Return (x, y) of the center of cell containing provided text 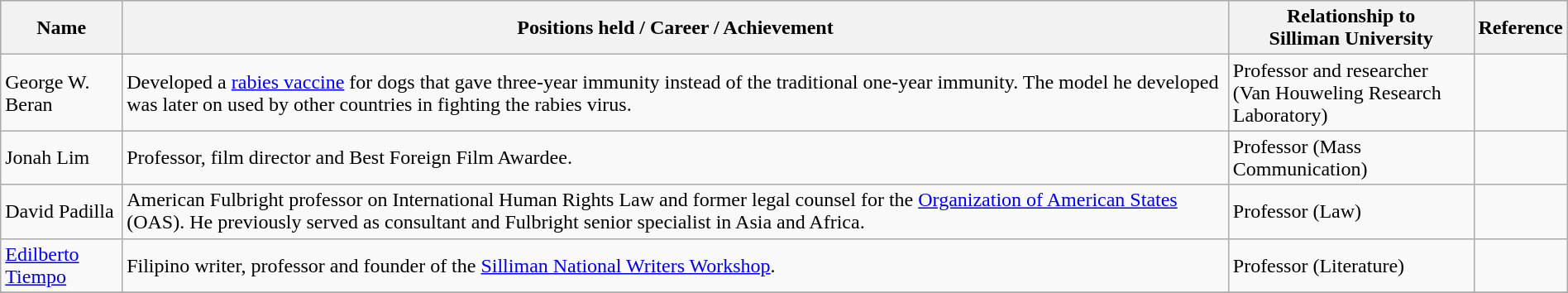
Professor, film director and Best Foreign Film Awardee. (676, 157)
Edilberto Tiempo (61, 265)
Professor (Literature) (1351, 265)
Filipino writer, professor and founder of the Silliman National Writers Workshop. (676, 265)
Reference (1520, 28)
Name (61, 28)
Professor and researcher (Van Houweling Research Laboratory) (1351, 93)
Relationship toSilliman University (1351, 28)
David Padilla (61, 212)
Professor (Mass Communication) (1351, 157)
Jonah Lim (61, 157)
Professor (Law) (1351, 212)
George W. Beran (61, 93)
Positions held / Career / Achievement (676, 28)
